Locate the cell with the specified text and output its (X, Y) center coordinate. 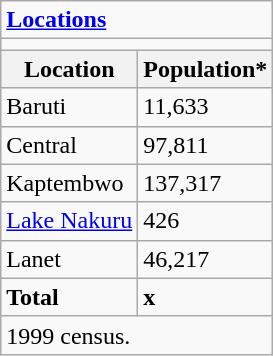
426 (206, 221)
Baruti (70, 107)
Total (70, 297)
1999 census. (137, 335)
97,811 (206, 145)
Lake Nakuru (70, 221)
11,633 (206, 107)
Lanet (70, 259)
Central (70, 145)
Kaptembwo (70, 183)
Location (70, 69)
137,317 (206, 183)
46,217 (206, 259)
Locations (137, 20)
x (206, 297)
Population* (206, 69)
